Scan for the cell matching the given text and deliver its (x, y) coordinate at center. 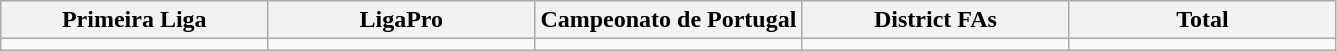
Primeira Liga (134, 20)
Campeonato de Portugal (668, 20)
LigaPro (402, 20)
District FAs (936, 20)
Total (1202, 20)
